Provide the (x, y) coordinate of the cell's center where the given text is located.  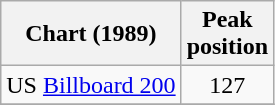
Chart (1989) (91, 34)
127 (227, 85)
Peakposition (227, 34)
US Billboard 200 (91, 85)
